Pinpoint the cell where the given text exists, returning its (X, Y) midpoint coordinate. 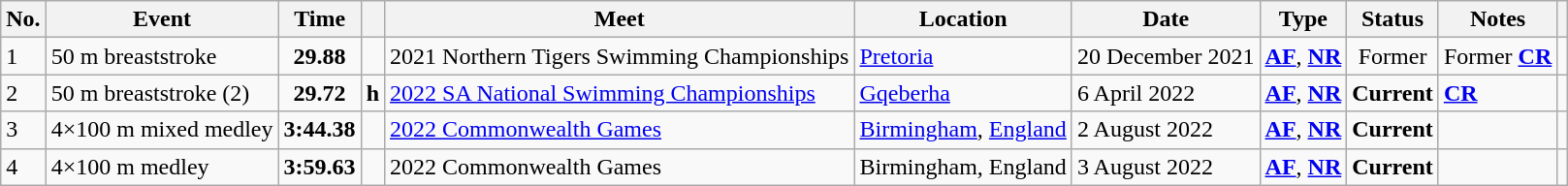
1 (23, 56)
3:44.38 (320, 130)
50 m breaststroke (2) (162, 93)
2 August 2022 (1166, 130)
4 (23, 167)
Former (1392, 56)
No. (23, 19)
3:59.63 (320, 167)
CR (1497, 93)
Former CR (1497, 56)
6 April 2022 (1166, 93)
Status (1392, 19)
29.88 (320, 56)
3 (23, 130)
Event (162, 19)
4×100 m medley (162, 167)
Gqeberha (963, 93)
29.72 (320, 93)
2 (23, 93)
20 December 2021 (1166, 56)
2022 SA National Swimming Championships (620, 93)
4×100 m mixed medley (162, 130)
Meet (620, 19)
Time (320, 19)
Notes (1497, 19)
Date (1166, 19)
Pretoria (963, 56)
Type (1303, 19)
h (372, 93)
Location (963, 19)
3 August 2022 (1166, 167)
50 m breaststroke (162, 56)
2021 Northern Tigers Swimming Championships (620, 56)
